Pinpoint the cell where the given text exists, returning its [X, Y] midpoint coordinate. 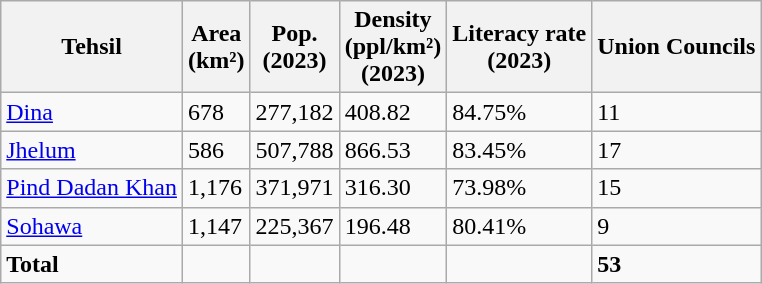
Union Councils [676, 47]
83.45% [520, 150]
Density(ppl/km²)(2023) [393, 47]
371,971 [294, 188]
Area(km²) [216, 47]
Sohawa [92, 226]
Jhelum [92, 150]
586 [216, 150]
80.41% [520, 226]
Total [92, 264]
Tehsil [92, 47]
73.98% [520, 188]
225,367 [294, 226]
196.48 [393, 226]
1,176 [216, 188]
53 [676, 264]
1,147 [216, 226]
408.82 [393, 112]
678 [216, 112]
9 [676, 226]
Pind Dadan Khan [92, 188]
11 [676, 112]
15 [676, 188]
17 [676, 150]
277,182 [294, 112]
866.53 [393, 150]
Pop.(2023) [294, 47]
507,788 [294, 150]
316.30 [393, 188]
Literacy rate(2023) [520, 47]
Dina [92, 112]
84.75% [520, 112]
